Find where the given text appears and provide that cell's center as [X, Y] coordinate. 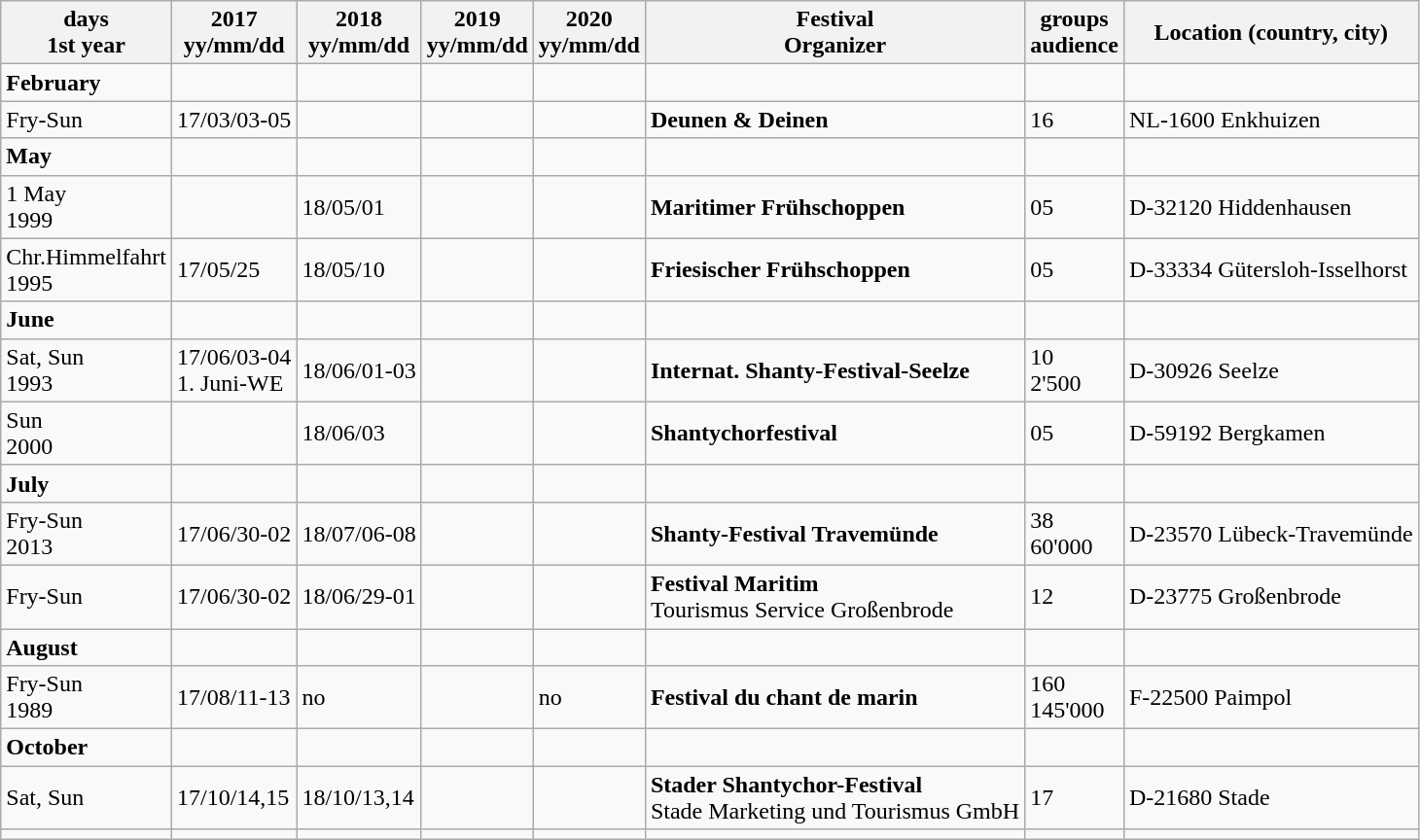
18/06/29-01 [359, 597]
Festival MaritimTourismus Service Großenbrode [834, 597]
Chr.Himmelfahrt1995 [87, 270]
Fry-Sun2013 [87, 533]
Location (country, city) [1270, 33]
D-33334 Gütersloh-Isselhorst [1270, 270]
Deunen & Deinen [834, 120]
2019yy/mm/dd [477, 33]
102'500 [1075, 369]
July [87, 483]
160145'000 [1075, 698]
Maritimer Frühschoppen [834, 206]
Sat, Sun [87, 797]
2020yy/mm/dd [589, 33]
18/06/01-03 [359, 369]
18/06/03 [359, 434]
16 [1075, 120]
Festival du chant de marin [834, 698]
2018yy/mm/dd [359, 33]
18/10/13,14 [359, 797]
Fry-Sun1989 [87, 698]
17/08/11-13 [233, 698]
June [87, 320]
Internat. Shanty-Festival-Seelze [834, 369]
17/10/14,15 [233, 797]
Sun2000 [87, 434]
3860'000 [1075, 533]
Sat, Sun1993 [87, 369]
Shantychorfestival [834, 434]
May [87, 157]
October [87, 748]
days1st year [87, 33]
NL-1600 Enkhuizen [1270, 120]
18/05/01 [359, 206]
17/03/03-05 [233, 120]
D-59192 Bergkamen [1270, 434]
17 [1075, 797]
18/07/06-08 [359, 533]
Stader Shantychor-FestivalStade Marketing und Tourismus GmbH [834, 797]
Shanty-Festival Travemünde [834, 533]
February [87, 83]
August [87, 647]
17/05/25 [233, 270]
D-21680 Stade [1270, 797]
D-30926 Seelze [1270, 369]
F-22500 Paimpol [1270, 698]
Friesischer Frühschoppen [834, 270]
2017yy/mm/dd [233, 33]
12 [1075, 597]
D-23570 Lübeck-Travemünde [1270, 533]
18/05/10 [359, 270]
D-32120 Hiddenhausen [1270, 206]
D-23775 Großenbrode [1270, 597]
FestivalOrganizer [834, 33]
1 May1999 [87, 206]
groupsaudience [1075, 33]
17/06/03-041. Juni-WE [233, 369]
